Search for the cell housing the specified text and yield its [x, y] center coordinate. 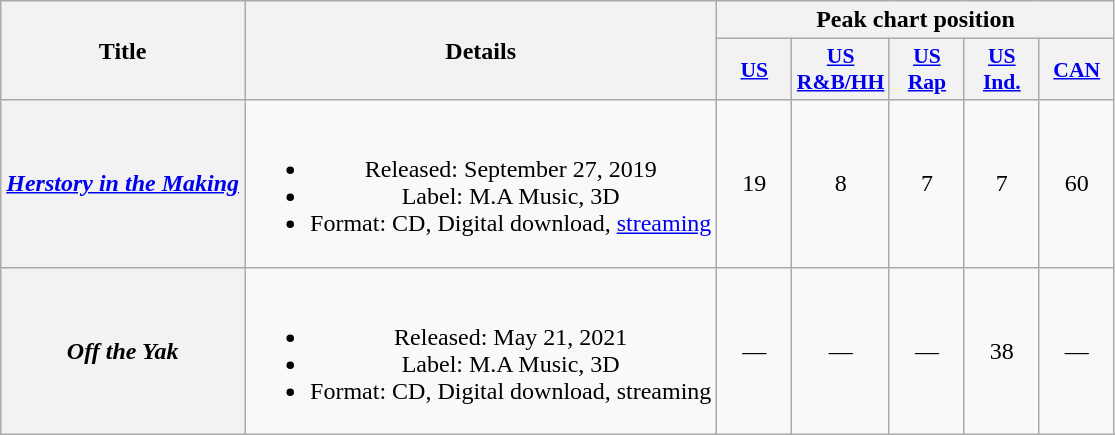
19 [754, 184]
USR&B/HH [841, 70]
Peak chart position [916, 20]
Title [123, 50]
60 [1076, 184]
USRap [926, 70]
Off the Yak [123, 350]
USInd. [1002, 70]
Released: September 27, 2019Label: M.A Music, 3DFormat: CD, Digital download, streaming [481, 184]
8 [841, 184]
US [754, 70]
38 [1002, 350]
Released: May 21, 2021Label: M.A Music, 3DFormat: CD, Digital download, streaming [481, 350]
CAN [1076, 70]
Herstory in the Making [123, 184]
Details [481, 50]
